Output the (x, y) coordinate of the center of the cell containing the given text.  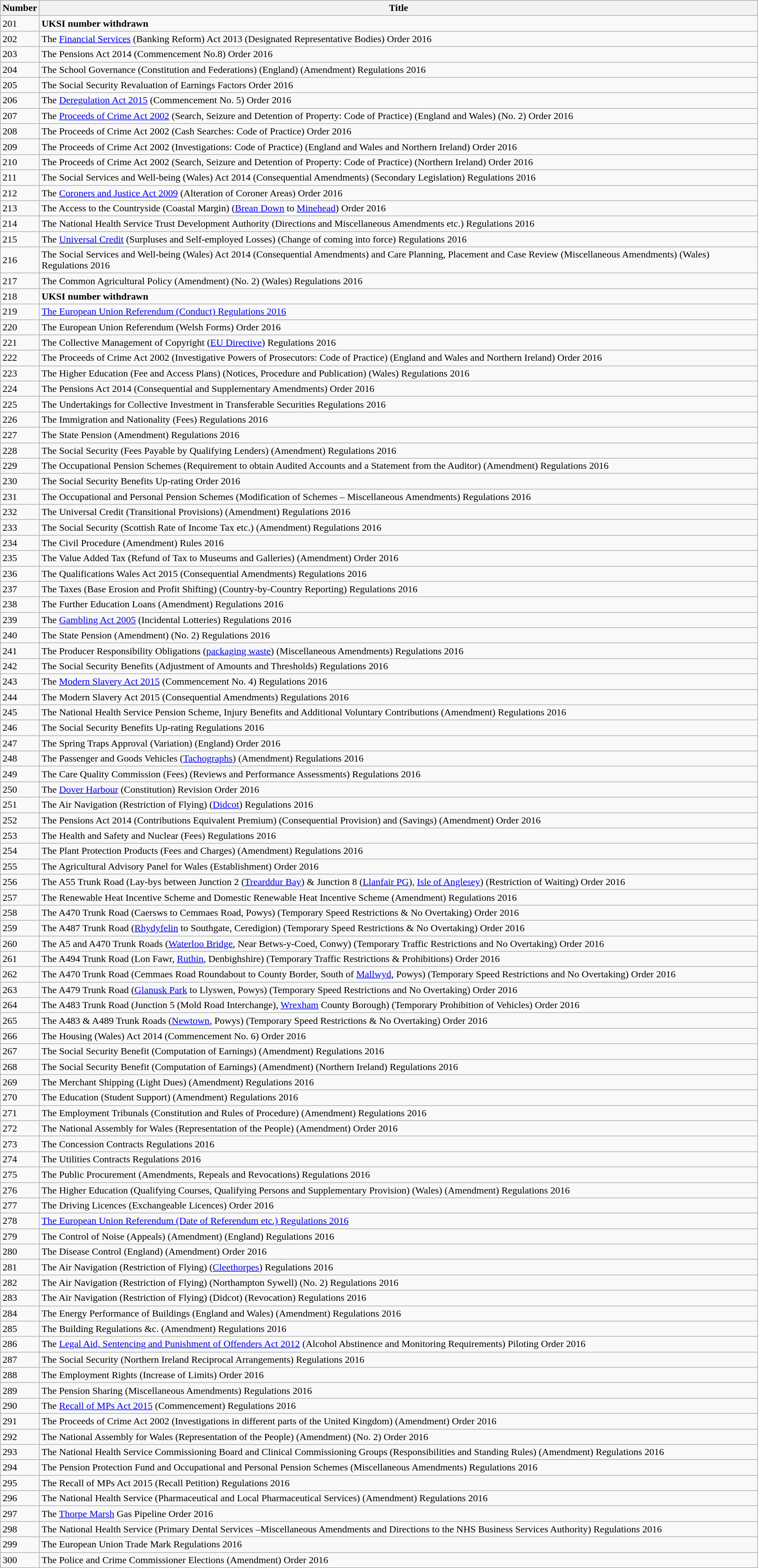
286 (20, 1344)
The Police and Crime Commissioner Elections (Amendment) Order 2016 (398, 1560)
The A470 Trunk Road (Caersws to Cemmaes Road, Powys) (Temporary Speed Restrictions & No Overtaking) Order 2016 (398, 913)
277 (20, 1206)
The Proceeds of Crime Act 2002 (Investigative Powers of Prosecutors: Code of Practice) (England and Wales and Northern Ireland) Order 2016 (398, 358)
296 (20, 1498)
260 (20, 944)
The Common Agricultural Policy (Amendment) (No. 2) (Wales) Regulations 2016 (398, 281)
The Value Added Tax (Refund of Tax to Museums and Galleries) (Amendment) Order 2016 (398, 558)
The Recall of MPs Act 2015 (Commencement) Regulations 2016 (398, 1406)
The Gambling Act 2005 (Incidental Lotteries) Regulations 2016 (398, 620)
The Proceeds of Crime Act 2002 (Cash Searches: Code of Practice) Order 2016 (398, 131)
Title (398, 8)
The Disease Control (England) (Amendment) Order 2016 (398, 1252)
The Employment Tribunals (Constitution and Rules of Procedure) (Amendment) Regulations 2016 (398, 1113)
The Merchant Shipping (Light Dues) (Amendment) Regulations 2016 (398, 1082)
254 (20, 851)
The Social Security Benefits Up-rating Order 2016 (398, 481)
The Recall of MPs Act 2015 (Recall Petition) Regulations 2016 (398, 1483)
226 (20, 419)
297 (20, 1514)
The A487 Trunk Road (Rhydyfelin to Southgate, Ceredigion) (Temporary Speed Restrictions & No Overtaking) Order 2016 (398, 928)
The Financial Services (Banking Reform) Act 2013 (Designated Representative Bodies) Order 2016 (398, 39)
The National Health Service Trust Development Authority (Directions and Miscellaneous Amendments etc.) Regulations 2016 (398, 224)
255 (20, 866)
The National Assembly for Wales (Representation of the People) (Amendment) Order 2016 (398, 1128)
257 (20, 897)
247 (20, 743)
234 (20, 543)
203 (20, 54)
The Thorpe Marsh Gas Pipeline Order 2016 (398, 1514)
271 (20, 1113)
The Legal Aid, Sentencing and Punishment of Offenders Act 2012 (Alcohol Abstinence and Monitoring Requirements) Piloting Order 2016 (398, 1344)
The Higher Education (Fee and Access Plans) (Notices, Procedure and Publication) (Wales) Regulations 2016 (398, 373)
The Pensions Act 2014 (Consequential and Supplementary Amendments) Order 2016 (398, 389)
The Deregulation Act 2015 (Commencement No. 5) Order 2016 (398, 100)
The Universal Credit (Surpluses and Self-employed Losses) (Change of coming into force) Regulations 2016 (398, 239)
295 (20, 1483)
211 (20, 177)
The Public Procurement (Amendments, Repeals and Revocations) Regulations 2016 (398, 1174)
The European Union Referendum (Welsh Forms) Order 2016 (398, 327)
The Social Security Benefit (Computation of Earnings) (Amendment) (Northern Ireland) Regulations 2016 (398, 1067)
268 (20, 1067)
229 (20, 466)
265 (20, 1021)
293 (20, 1452)
266 (20, 1036)
275 (20, 1174)
The Pensions Act 2014 (Commencement No.8) Order 2016 (398, 54)
The Modern Slavery Act 2015 (Consequential Amendments) Regulations 2016 (398, 697)
214 (20, 224)
212 (20, 193)
276 (20, 1190)
The Health and Safety and Nuclear (Fees) Regulations 2016 (398, 836)
The Collective Management of Copyright (EU Directive) Regulations 2016 (398, 343)
202 (20, 39)
270 (20, 1098)
233 (20, 528)
280 (20, 1252)
245 (20, 713)
291 (20, 1421)
The Air Navigation (Restriction of Flying) (Northampton Sywell) (No. 2) Regulations 2016 (398, 1283)
227 (20, 435)
288 (20, 1375)
222 (20, 358)
258 (20, 913)
The Occupational Pension Schemes (Requirement to obtain Audited Accounts and a Statement from the Auditor) (Amendment) Regulations 2016 (398, 466)
239 (20, 620)
207 (20, 116)
232 (20, 512)
The Social Security (Scottish Rate of Income Tax etc.) (Amendment) Regulations 2016 (398, 528)
The Air Navigation (Restriction of Flying) (Cleethorpes) Regulations 2016 (398, 1267)
274 (20, 1159)
The Proceeds of Crime Act 2002 (Search, Seizure and Detention of Property: Code of Practice) (Northern Ireland) Order 2016 (398, 162)
298 (20, 1529)
289 (20, 1390)
238 (20, 604)
The Passenger and Goods Vehicles (Tachographs) (Amendment) Regulations 2016 (398, 759)
The Social Services and Well-being (Wales) Act 2014 (Consequential Amendments) (Secondary Legislation) Regulations 2016 (398, 177)
272 (20, 1128)
213 (20, 208)
The Care Quality Commission (Fees) (Reviews and Performance Assessments) Regulations 2016 (398, 774)
The Social Security Benefit (Computation of Earnings) (Amendment) Regulations 2016 (398, 1051)
The Spring Traps Approval (Variation) (England) Order 2016 (398, 743)
The Air Navigation (Restriction of Flying) (Didcot) (Revocation) Regulations 2016 (398, 1298)
284 (20, 1313)
The Concession Contracts Regulations 2016 (398, 1144)
230 (20, 481)
253 (20, 836)
241 (20, 651)
The Social Security (Fees Payable by Qualifying Lenders) (Amendment) Regulations 2016 (398, 451)
273 (20, 1144)
244 (20, 697)
The A479 Trunk Road (Glanusk Park to Llyswen, Powys) (Temporary Speed Restrictions and No Overtaking) Order 2016 (398, 990)
256 (20, 882)
285 (20, 1329)
294 (20, 1468)
236 (20, 574)
218 (20, 296)
299 (20, 1545)
The National Health Service Pension Scheme, Injury Benefits and Additional Voluntary Contributions (Amendment) Regulations 2016 (398, 713)
The Employment Rights (Increase of Limits) Order 2016 (398, 1375)
The European Union Referendum (Conduct) Regulations 2016 (398, 312)
The Undertakings for Collective Investment in Transferable Securities Regulations 2016 (398, 404)
The A5 and A470 Trunk Roads (Waterloo Bridge, Near Betws-y-Coed, Conwy) (Temporary Traffic Restrictions and No Overtaking) Order 2016 (398, 944)
The Driving Licences (Exchangeable Licences) Order 2016 (398, 1206)
The A470 Trunk Road (Cemmaes Road Roundabout to County Border, South of Mallwyd, Powys) (Temporary Speed Restrictions and No Overtaking) Order 2016 (398, 974)
The Pensions Act 2014 (Contributions Equivalent Premium) (Consequential Provision) and (Savings) (Amendment) Order 2016 (398, 820)
The European Union Trade Mark Regulations 2016 (398, 1545)
269 (20, 1082)
The Higher Education (Qualifying Courses, Qualifying Persons and Supplementary Provision) (Wales) (Amendment) Regulations 2016 (398, 1190)
The Universal Credit (Transitional Provisions) (Amendment) Regulations 2016 (398, 512)
292 (20, 1437)
The Housing (Wales) Act 2014 (Commencement No. 6) Order 2016 (398, 1036)
283 (20, 1298)
249 (20, 774)
210 (20, 162)
The Occupational and Personal Pension Schemes (Modification of Schemes – Miscellaneous Amendments) Regulations 2016 (398, 497)
259 (20, 928)
215 (20, 239)
216 (20, 260)
261 (20, 959)
The Access to the Countryside (Coastal Margin) (Brean Down to Minehead) Order 2016 (398, 208)
228 (20, 451)
219 (20, 312)
278 (20, 1221)
The Education (Student Support) (Amendment) Regulations 2016 (398, 1098)
The Immigration and Nationality (Fees) Regulations 2016 (398, 419)
237 (20, 589)
The Civil Procedure (Amendment) Rules 2016 (398, 543)
250 (20, 789)
209 (20, 147)
The Air Navigation (Restriction of Flying) (Didcot) Regulations 2016 (398, 805)
The National Health Service (Pharmaceutical and Local Pharmaceutical Services) (Amendment) Regulations 2016 (398, 1498)
204 (20, 70)
231 (20, 497)
279 (20, 1236)
The Dover Harbour (Constitution) Revision Order 2016 (398, 789)
246 (20, 728)
The Energy Performance of Buildings (England and Wales) (Amendment) Regulations 2016 (398, 1313)
The Coroners and Justice Act 2009 (Alteration of Coroner Areas) Order 2016 (398, 193)
242 (20, 666)
The A55 Trunk Road (Lay-bys between Junction 2 (Trearddur Bay) & Junction 8 (Llanfair PG), Isle of Anglesey) (Restriction of Waiting) Order 2016 (398, 882)
The Agricultural Advisory Panel for Wales (Establishment) Order 2016 (398, 866)
The State Pension (Amendment) (No. 2) Regulations 2016 (398, 635)
The Social Security Benefits (Adjustment of Amounts and Thresholds) Regulations 2016 (398, 666)
The Proceeds of Crime Act 2002 (Search, Seizure and Detention of Property: Code of Practice) (England and Wales) (No. 2) Order 2016 (398, 116)
281 (20, 1267)
220 (20, 327)
224 (20, 389)
287 (20, 1360)
Number (20, 8)
243 (20, 681)
The European Union Referendum (Date of Referendum etc.) Regulations 2016 (398, 1221)
217 (20, 281)
225 (20, 404)
The National Health Service Commissioning Board and Clinical Commissioning Groups (Responsibilities and Standing Rules) (Amendment) Regulations 2016 (398, 1452)
251 (20, 805)
221 (20, 343)
263 (20, 990)
The Social Security (Northern Ireland Reciprocal Arrangements) Regulations 2016 (398, 1360)
The Plant Protection Products (Fees and Charges) (Amendment) Regulations 2016 (398, 851)
267 (20, 1051)
The Renewable Heat Incentive Scheme and Domestic Renewable Heat Incentive Scheme (Amendment) Regulations 2016 (398, 897)
The A483 & A489 Trunk Roads (Newtown, Powys) (Temporary Speed Restrictions & No Overtaking) Order 2016 (398, 1021)
208 (20, 131)
240 (20, 635)
The Further Education Loans (Amendment) Regulations 2016 (398, 604)
235 (20, 558)
The A494 Trunk Road (Lon Fawr, Ruthin, Denbighshire) (Temporary Traffic Restrictions & Prohibitions) Order 2016 (398, 959)
The National Assembly for Wales (Representation of the People) (Amendment) (No. 2) Order 2016 (398, 1437)
The Taxes (Base Erosion and Profit Shifting) (Country-by-Country Reporting) Regulations 2016 (398, 589)
223 (20, 373)
201 (20, 23)
The Building Regulations &c. (Amendment) Regulations 2016 (398, 1329)
The Qualifications Wales Act 2015 (Consequential Amendments) Regulations 2016 (398, 574)
290 (20, 1406)
The Proceeds of Crime Act 2002 (Investigations: Code of Practice) (England and Wales and Northern Ireland) Order 2016 (398, 147)
282 (20, 1283)
The State Pension (Amendment) Regulations 2016 (398, 435)
264 (20, 1005)
The Pension Sharing (Miscellaneous Amendments) Regulations 2016 (398, 1390)
The A483 Trunk Road (Junction 5 (Mold Road Interchange), Wrexham County Borough) (Temporary Prohibition of Vehicles) Order 2016 (398, 1005)
248 (20, 759)
The Pension Protection Fund and Occupational and Personal Pension Schemes (Miscellaneous Amendments) Regulations 2016 (398, 1468)
The Proceeds of Crime Act 2002 (Investigations in different parts of the United Kingdom) (Amendment) Order 2016 (398, 1421)
The Social Security Revaluation of Earnings Factors Order 2016 (398, 85)
The Utilities Contracts Regulations 2016 (398, 1159)
The Producer Responsibility Obligations (packaging waste) (Miscellaneous Amendments) Regulations 2016 (398, 651)
The School Governance (Constitution and Federations) (England) (Amendment) Regulations 2016 (398, 70)
The Modern Slavery Act 2015 (Commencement No. 4) Regulations 2016 (398, 681)
205 (20, 85)
300 (20, 1560)
252 (20, 820)
The Control of Noise (Appeals) (Amendment) (England) Regulations 2016 (398, 1236)
262 (20, 974)
206 (20, 100)
The Social Security Benefits Up-rating Regulations 2016 (398, 728)
